Pinpoint the cell where the given text exists, returning its (X, Y) midpoint coordinate. 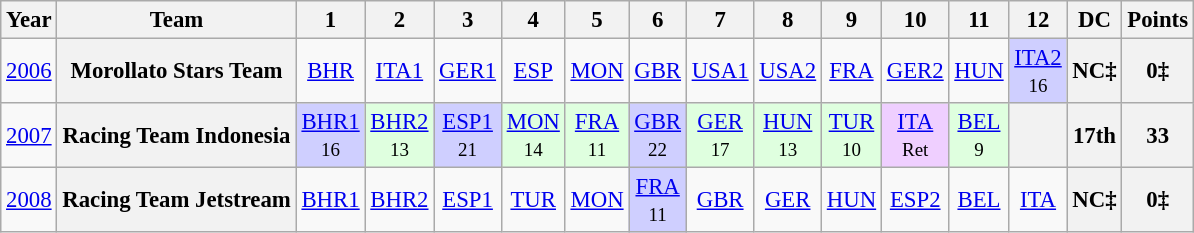
USA1 (720, 72)
8 (788, 20)
BHR (330, 72)
ITA (1038, 200)
7 (720, 20)
BEL (979, 200)
10 (915, 20)
BEL9 (979, 136)
USA2 (788, 72)
11 (979, 20)
12 (1038, 20)
TUR10 (851, 136)
2007 (29, 136)
2008 (29, 200)
GER2 (915, 72)
ESP (533, 72)
GER (788, 200)
BHR116 (330, 136)
BHR1 (330, 200)
GER1 (468, 72)
5 (597, 20)
6 (658, 20)
ESP2 (915, 200)
ITARet (915, 136)
FRA (851, 72)
2006 (29, 72)
Team (176, 20)
3 (468, 20)
Racing Team Jetstream (176, 200)
ITA1 (400, 72)
Year (29, 20)
BHR2 (400, 200)
ESP1 (468, 200)
BHR213 (400, 136)
Points (1158, 20)
17th (1094, 136)
Racing Team Indonesia (176, 136)
Morollato Stars Team (176, 72)
33 (1158, 136)
ITA216 (1038, 72)
1 (330, 20)
HUN13 (788, 136)
GER17 (720, 136)
4 (533, 20)
DC (1094, 20)
TUR (533, 200)
9 (851, 20)
GBR22 (658, 136)
MON14 (533, 136)
2 (400, 20)
ESP121 (468, 136)
